Identify which cell holds the provided text, then report its [x, y] central coordinate. 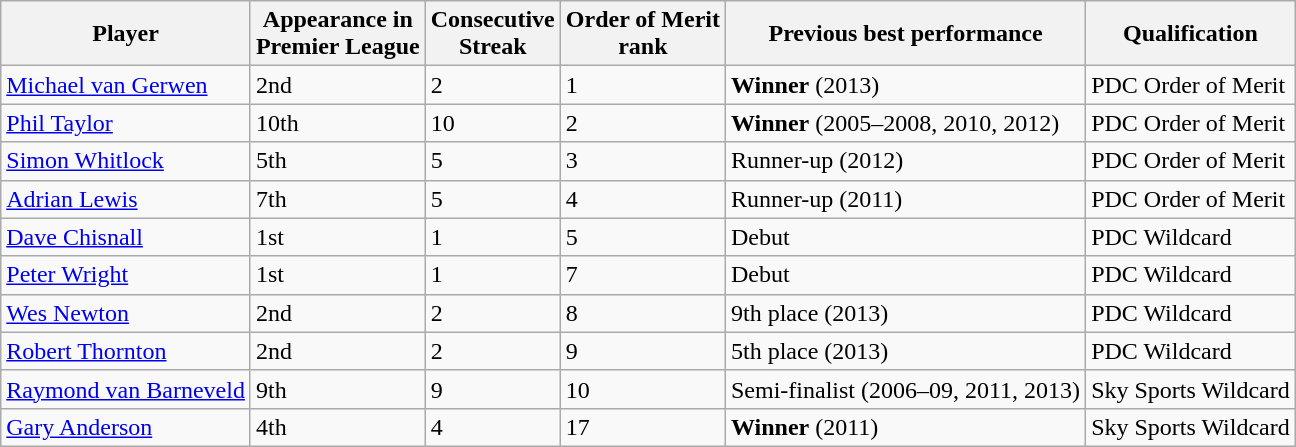
Semi-finalist (2006–09, 2011, 2013) [905, 389]
17 [642, 427]
7th [338, 199]
Winner (2013) [905, 85]
Order of Merit rank [642, 34]
Player [126, 34]
4th [338, 427]
5th [338, 161]
Appearance inPremier League [338, 34]
8 [642, 313]
5th place (2013) [905, 351]
Robert Thornton [126, 351]
ConsecutiveStreak [492, 34]
Peter Wright [126, 275]
10th [338, 123]
Simon Whitlock [126, 161]
Gary Anderson [126, 427]
Phil Taylor [126, 123]
3 [642, 161]
Wes Newton [126, 313]
Dave Chisnall [126, 237]
9th place (2013) [905, 313]
Previous best performance [905, 34]
Qualification [1191, 34]
Adrian Lewis [126, 199]
Winner (2011) [905, 427]
Winner (2005–2008, 2010, 2012) [905, 123]
Runner-up (2011) [905, 199]
9th [338, 389]
Runner-up (2012) [905, 161]
7 [642, 275]
Raymond van Barneveld [126, 389]
Michael van Gerwen [126, 85]
